From the cell containing the given text, extract its center point as [X, Y] coordinate. 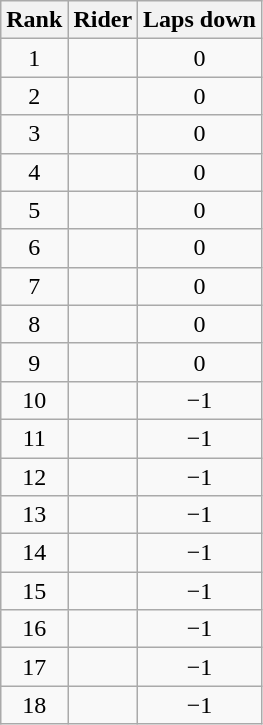
16 [34, 629]
9 [34, 362]
12 [34, 477]
Rank [34, 20]
13 [34, 515]
10 [34, 400]
8 [34, 324]
7 [34, 286]
Laps down [200, 20]
18 [34, 705]
1 [34, 58]
11 [34, 438]
6 [34, 248]
4 [34, 172]
2 [34, 96]
14 [34, 553]
Rider [103, 20]
3 [34, 134]
5 [34, 210]
15 [34, 591]
17 [34, 667]
